Locate the cell with the specified text and output its [X, Y] center coordinate. 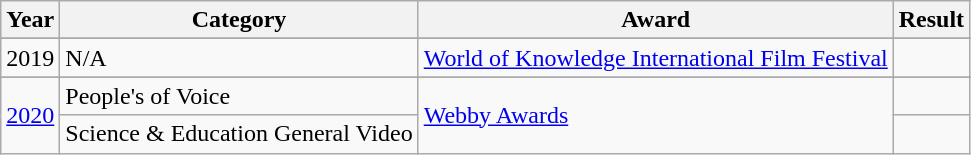
World of Knowledge International Film Festival [656, 58]
Science & Education General Video [239, 134]
Category [239, 20]
Year [30, 20]
2019 [30, 58]
Result [931, 20]
People's of Voice [239, 96]
N/A [239, 58]
Webby Awards [656, 115]
Award [656, 20]
2020 [30, 115]
